Locate the cell with the specified text and output its (x, y) center coordinate. 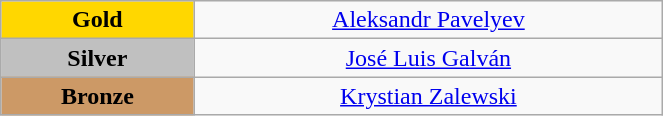
Bronze (98, 96)
José Luis Galván (428, 58)
Silver (98, 58)
Aleksandr Pavelyev (428, 20)
Krystian Zalewski (428, 96)
Gold (98, 20)
